Find where the given text appears and provide that cell's center as (x, y) coordinate. 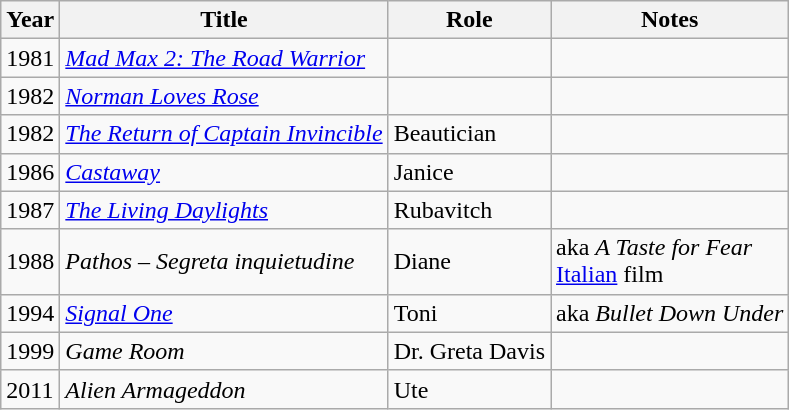
1999 (30, 351)
1988 (30, 262)
Year (30, 20)
Norman Loves Rose (224, 96)
1994 (30, 313)
Janice (469, 172)
Diane (469, 262)
Ute (469, 389)
Beautician (469, 134)
Toni (469, 313)
Rubavitch (469, 210)
Alien Armageddon (224, 389)
Notes (670, 20)
1987 (30, 210)
The Return of Captain Invincible (224, 134)
Game Room (224, 351)
Castaway (224, 172)
Signal One (224, 313)
2011 (30, 389)
Dr. Greta Davis (469, 351)
The Living Daylights (224, 210)
Role (469, 20)
aka A Taste for FearItalian film (670, 262)
Title (224, 20)
aka Bullet Down Under (670, 313)
1981 (30, 58)
Mad Max 2: The Road Warrior (224, 58)
1986 (30, 172)
Pathos – Segreta inquietudine (224, 262)
